Determine the [x, y] coordinate at the center of the cell enclosing the given text.  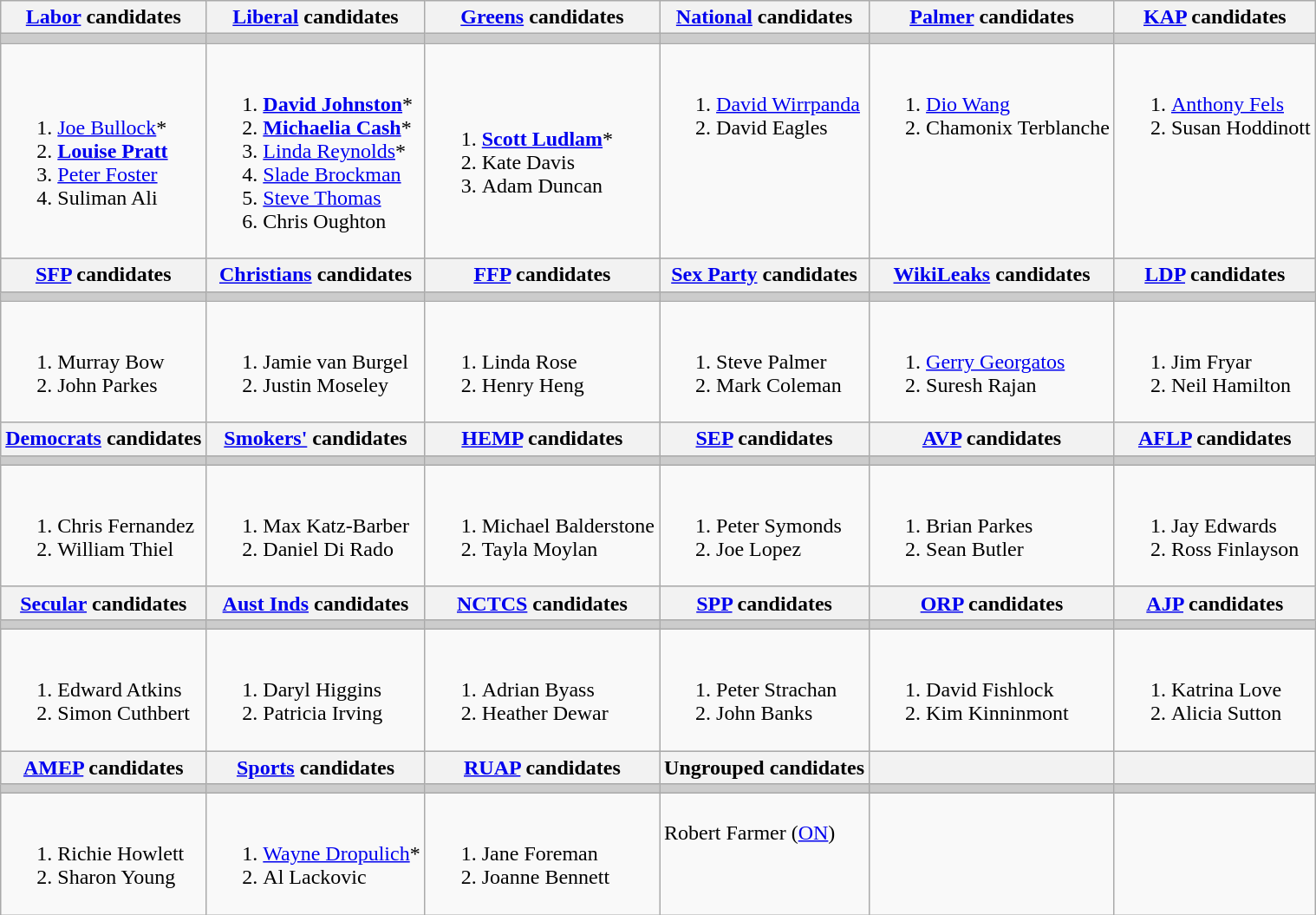
Peter StrachanJohn Banks [765, 690]
Christians candidates [316, 275]
Jane ForemanJoanne Bennett [542, 854]
Dio WangChamonix Terblanche [992, 151]
David FishlockKim Kinninmont [992, 690]
Edward AtkinsSimon Cuthbert [104, 690]
Ungrouped candidates [765, 768]
SFP candidates [104, 275]
Greens candidates [542, 17]
Labor candidates [104, 17]
RUAP candidates [542, 768]
Michael BalderstoneTayla Moylan [542, 526]
Brian ParkesSean Butler [992, 526]
Peter SymondsJoe Lopez [765, 526]
David WirrpandaDavid Eagles [765, 151]
HEMP candidates [542, 439]
Richie HowlettSharon Young [104, 854]
Aust Inds candidates [316, 603]
SEP candidates [765, 439]
AVP candidates [992, 439]
Sports candidates [316, 768]
Chris FernandezWilliam Thiel [104, 526]
David Johnston*Michaelia Cash*Linda Reynolds*Slade BrockmanSteve ThomasChris Oughton [316, 151]
Adrian ByassHeather Dewar [542, 690]
Steve PalmerMark Coleman [765, 362]
LDP candidates [1215, 275]
KAP candidates [1215, 17]
Murray BowJohn Parkes [104, 362]
Palmer candidates [992, 17]
Max Katz-BarberDaniel Di Rado [316, 526]
Gerry GeorgatosSuresh Rajan [992, 362]
FFP candidates [542, 275]
AJP candidates [1215, 603]
Smokers' candidates [316, 439]
ORP candidates [992, 603]
Democrats candidates [104, 439]
Jamie van BurgelJustin Moseley [316, 362]
Jim FryarNeil Hamilton [1215, 362]
National candidates [765, 17]
Wayne Dropulich*Al Lackovic [316, 854]
NCTCS candidates [542, 603]
WikiLeaks candidates [992, 275]
AFLP candidates [1215, 439]
AMEP candidates [104, 768]
Daryl HigginsPatricia Irving [316, 690]
Linda RoseHenry Heng [542, 362]
Secular candidates [104, 603]
SPP candidates [765, 603]
Sex Party candidates [765, 275]
Liberal candidates [316, 17]
Robert Farmer (ON) [765, 854]
Anthony FelsSusan Hoddinott [1215, 151]
Katrina LoveAlicia Sutton [1215, 690]
Jay EdwardsRoss Finlayson [1215, 526]
Scott Ludlam*Kate DavisAdam Duncan [542, 151]
Joe Bullock*Louise PrattPeter FosterSuliman Ali [104, 151]
